Provide the (X, Y) coordinate of the cell's center where the given text is located.  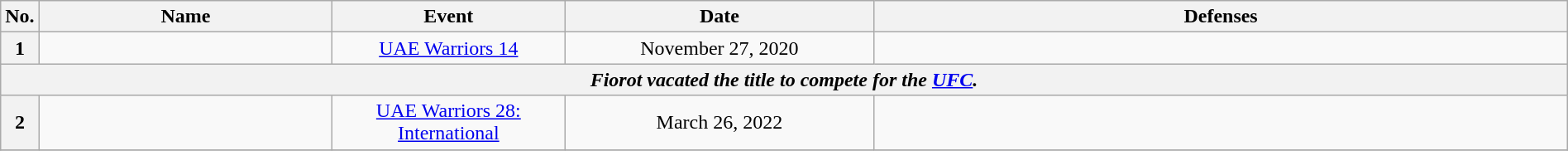
2 (20, 123)
UAE Warriors 14 (448, 48)
Event (448, 17)
1 (20, 48)
Fiorot vacated the title to compete for the UFC. (784, 80)
November 27, 2020 (719, 48)
No. (20, 17)
UAE Warriors 28: International (448, 123)
Defenses (1221, 17)
March 26, 2022 (719, 123)
Date (719, 17)
Name (185, 17)
